Output the (X, Y) coordinate of the center of the cell containing the given text.  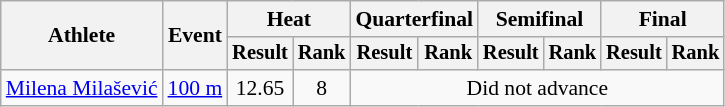
Did not advance (537, 88)
Event (196, 36)
Final (662, 19)
Heat (288, 19)
Milena Milašević (82, 88)
Athlete (82, 36)
Semifinal (540, 19)
100 m (196, 88)
Quarterfinal (414, 19)
12.65 (260, 88)
8 (322, 88)
